Search for the cell housing the specified text and yield its [X, Y] center coordinate. 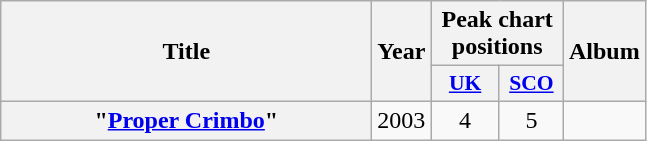
UK [465, 84]
5 [531, 120]
SCO [531, 84]
Album [604, 52]
2003 [402, 120]
"Proper Crimbo" [186, 120]
Peak chart positions [498, 34]
4 [465, 120]
Title [186, 52]
Year [402, 52]
